Find where the given text appears and provide that cell's center as (X, Y) coordinate. 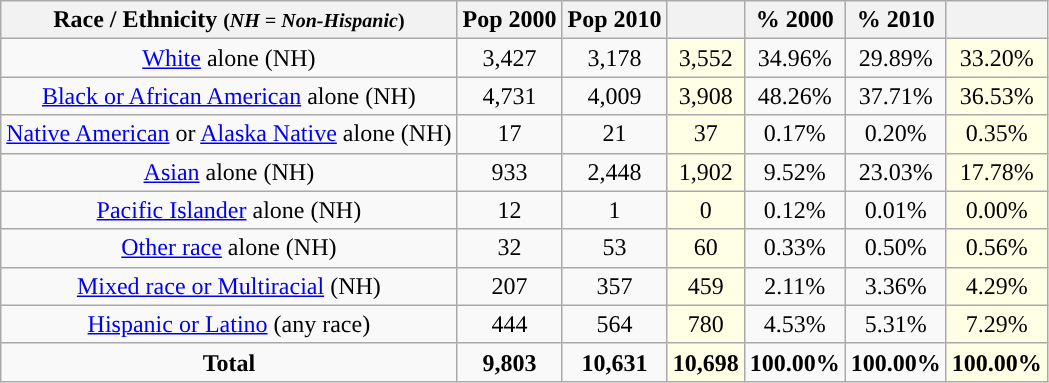
4,009 (614, 96)
Pop 2010 (614, 20)
0.35% (996, 134)
Black or African American alone (NH) (229, 96)
0.01% (896, 210)
33.20% (996, 58)
Race / Ethnicity (NH = Non-Hispanic) (229, 20)
1,902 (706, 172)
1 (614, 210)
48.26% (794, 96)
7.29% (996, 324)
32 (510, 248)
2,448 (614, 172)
10,698 (706, 362)
Total (229, 362)
Pacific Islander alone (NH) (229, 210)
Asian alone (NH) (229, 172)
0.56% (996, 248)
0.17% (794, 134)
207 (510, 286)
444 (510, 324)
9.52% (794, 172)
Hispanic or Latino (any race) (229, 324)
Pop 2000 (510, 20)
0.50% (896, 248)
3,908 (706, 96)
23.03% (896, 172)
34.96% (794, 58)
4.29% (996, 286)
564 (614, 324)
5.31% (896, 324)
17 (510, 134)
780 (706, 324)
White alone (NH) (229, 58)
933 (510, 172)
3,552 (706, 58)
Mixed race or Multiracial (NH) (229, 286)
4.53% (794, 324)
0 (706, 210)
3,178 (614, 58)
Other race alone (NH) (229, 248)
0.00% (996, 210)
60 (706, 248)
0.20% (896, 134)
357 (614, 286)
% 2010 (896, 20)
17.78% (996, 172)
53 (614, 248)
37.71% (896, 96)
% 2000 (794, 20)
Native American or Alaska Native alone (NH) (229, 134)
4,731 (510, 96)
0.12% (794, 210)
12 (510, 210)
29.89% (896, 58)
36.53% (996, 96)
3,427 (510, 58)
9,803 (510, 362)
2.11% (794, 286)
37 (706, 134)
10,631 (614, 362)
21 (614, 134)
459 (706, 286)
3.36% (896, 286)
0.33% (794, 248)
